Extract the [X, Y] coordinate from the center of the cell holding the provided text.  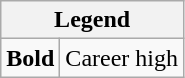
Career high [122, 58]
Legend [92, 20]
Bold [30, 58]
